Output the (X, Y) coordinate of the center of the cell containing the given text.  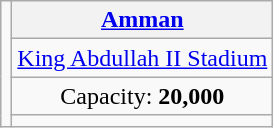
Capacity: 20,000 (142, 96)
Amman (142, 20)
King Abdullah II Stadium (142, 58)
